Search for the cell housing the specified text and yield its (X, Y) center coordinate. 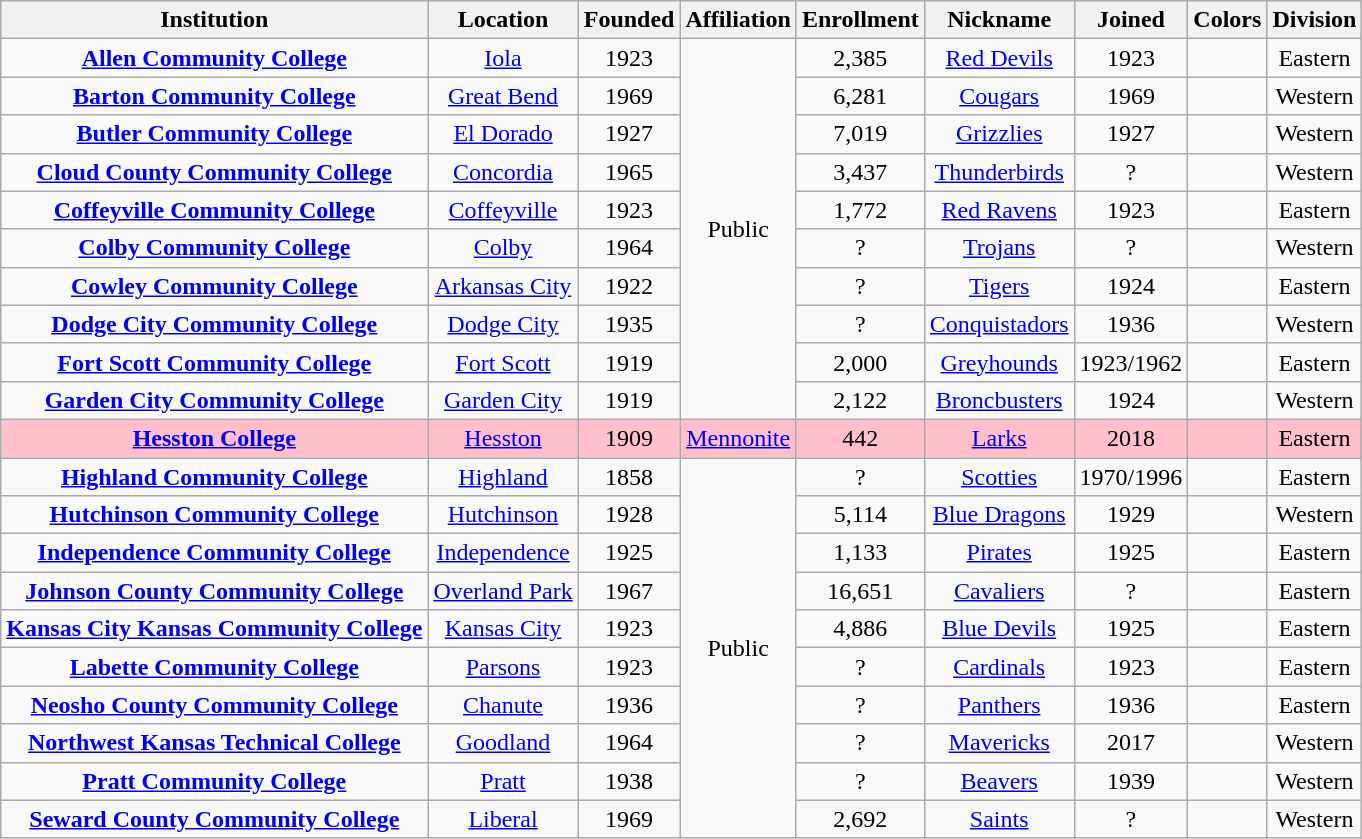
Beavers (999, 781)
Red Ravens (999, 210)
Grizzlies (999, 134)
Affiliation (738, 20)
5,114 (860, 515)
Kansas City Kansas Community College (214, 629)
2018 (1131, 438)
Location (503, 20)
Independence (503, 553)
1967 (629, 591)
1970/1996 (1131, 477)
Kansas City (503, 629)
1922 (629, 286)
Parsons (503, 667)
1,772 (860, 210)
Dodge City Community College (214, 324)
3,437 (860, 172)
442 (860, 438)
Nickname (999, 20)
El Dorado (503, 134)
Hutchinson Community College (214, 515)
Panthers (999, 705)
Chanute (503, 705)
Goodland (503, 743)
2,122 (860, 400)
Highland (503, 477)
Highland Community College (214, 477)
Butler Community College (214, 134)
Overland Park (503, 591)
Allen Community College (214, 58)
Hesston (503, 438)
Cougars (999, 96)
Coffeyville Community College (214, 210)
Thunderbirds (999, 172)
Garden City Community College (214, 400)
2017 (1131, 743)
Cavaliers (999, 591)
Saints (999, 819)
1939 (1131, 781)
Enrollment (860, 20)
1929 (1131, 515)
Joined (1131, 20)
Pirates (999, 553)
Mennonite (738, 438)
Seward County Community College (214, 819)
Blue Devils (999, 629)
Great Bend (503, 96)
Iola (503, 58)
Neosho County Community College (214, 705)
1909 (629, 438)
Red Devils (999, 58)
Garden City (503, 400)
Independence Community College (214, 553)
Hutchinson (503, 515)
Colby (503, 248)
1928 (629, 515)
Pratt (503, 781)
Dodge City (503, 324)
Barton Community College (214, 96)
2,692 (860, 819)
Institution (214, 20)
1858 (629, 477)
2,385 (860, 58)
Arkansas City (503, 286)
1965 (629, 172)
Greyhounds (999, 362)
Concordia (503, 172)
16,651 (860, 591)
Colors (1228, 20)
Cowley Community College (214, 286)
1,133 (860, 553)
6,281 (860, 96)
Division (1314, 20)
Cardinals (999, 667)
Scotties (999, 477)
Colby Community College (214, 248)
Cloud County Community College (214, 172)
2,000 (860, 362)
Fort Scott (503, 362)
7,019 (860, 134)
Broncbusters (999, 400)
Conquistadors (999, 324)
Labette Community College (214, 667)
Fort Scott Community College (214, 362)
Tigers (999, 286)
Hesston College (214, 438)
Pratt Community College (214, 781)
Liberal (503, 819)
Mavericks (999, 743)
Trojans (999, 248)
Johnson County Community College (214, 591)
Northwest Kansas Technical College (214, 743)
Larks (999, 438)
1935 (629, 324)
Blue Dragons (999, 515)
Coffeyville (503, 210)
1923/1962 (1131, 362)
Founded (629, 20)
1938 (629, 781)
4,886 (860, 629)
